Identify which cell holds the provided text, then report its [X, Y] central coordinate. 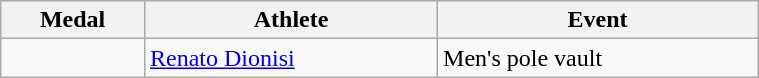
Renato Dionisi [290, 58]
Athlete [290, 20]
Men's pole vault [598, 58]
Medal [73, 20]
Event [598, 20]
